Output the (x, y) coordinate of the center of the cell containing the given text.  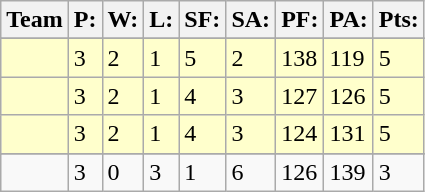
SF: (202, 20)
138 (300, 58)
Pts: (398, 20)
W: (123, 20)
L: (162, 20)
131 (348, 134)
0 (123, 172)
PA: (348, 20)
124 (300, 134)
139 (348, 172)
119 (348, 58)
P: (85, 20)
127 (300, 96)
Team (35, 20)
PF: (300, 20)
6 (251, 172)
SA: (251, 20)
